Detect which cell encompasses the target text, then output its [x, y] center coordinate. 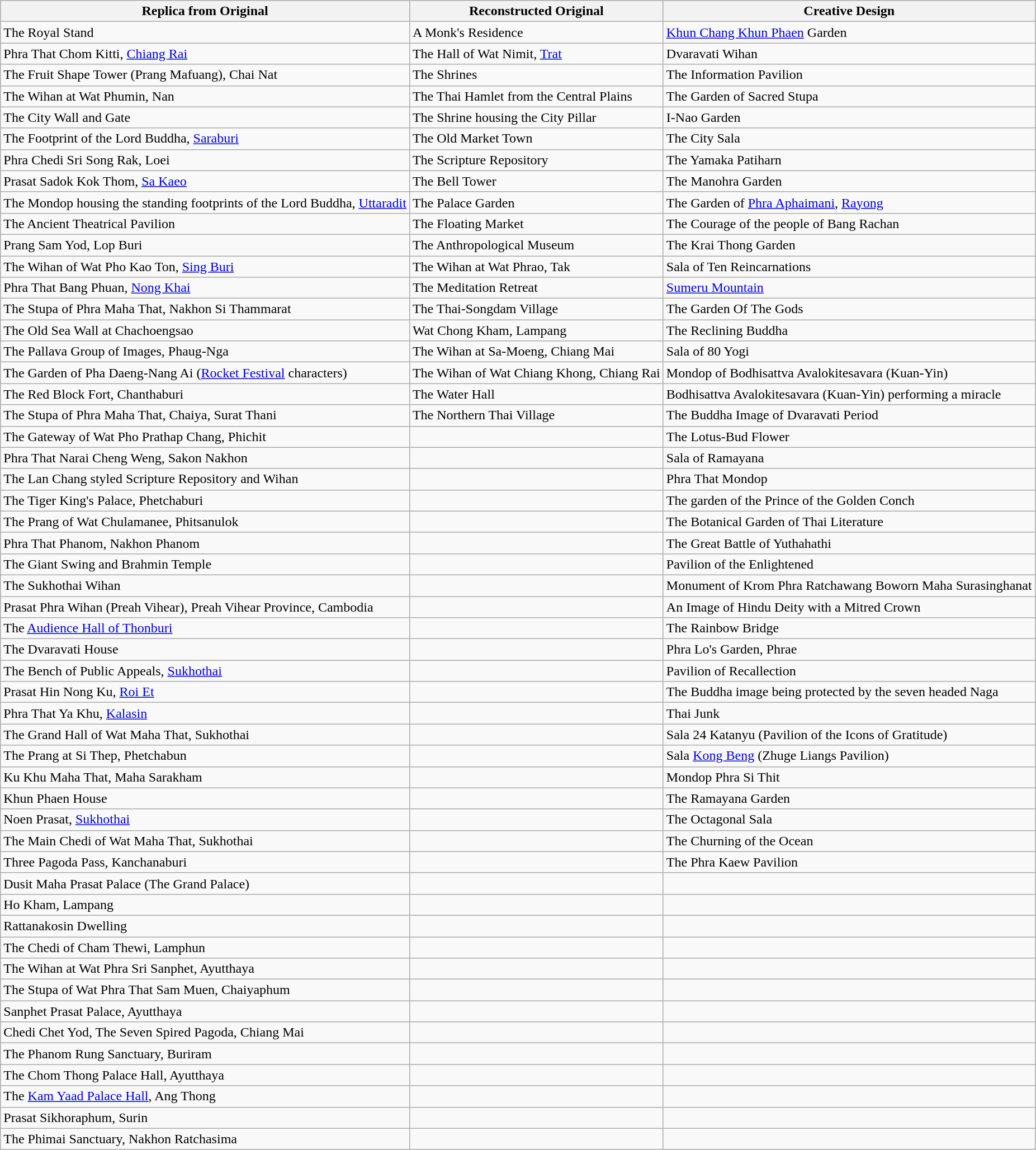
Rattanakosin Dwelling [205, 926]
The Phanom Rung Sanctuary, Buriram [205, 1054]
Prang Sam Yod, Lop Buri [205, 245]
The Scripture Repository [536, 160]
The Phra Kaew Pavilion [849, 862]
Monument of Krom Phra Ratchawang Boworn Maha Surasinghanat [849, 585]
The Fruit Shape Tower (Prang Mafuang), Chai Nat [205, 75]
Phra That Phanom, Nakhon Phanom [205, 543]
The Prang of Wat Chulamanee, Phitsanulok [205, 522]
Sala 24 Katanyu (Pavilion of the Icons of Gratitude) [849, 735]
The Tiger King's Palace, Phetchaburi [205, 500]
Phra That Mondop [849, 479]
Reconstructed Original [536, 11]
The Wihan of Wat Pho Kao Ton, Sing Buri [205, 267]
The Ramayana Garden [849, 798]
The Bench of Public Appeals, Sukhothai [205, 671]
Mondop Phra Si Thit [849, 777]
The Wihan at Wat Phrao, Tak [536, 267]
The garden of the Prince of the Golden Conch [849, 500]
The Shrines [536, 75]
Dvaravati Wihan [849, 54]
Sala of Ramayana [849, 458]
The Thai-Songdam Village [536, 309]
The Wihan at Wat Phra Sri Sanphet, Ayutthaya [205, 969]
Chedi Chet Yod, The Seven Spired Pagoda, Chiang Mai [205, 1033]
The Stupa of Phra Maha That, Chaiya, Surat Thani [205, 415]
Replica from Original [205, 11]
The Northern Thai Village [536, 415]
Sanphet Prasat Palace, Ayutthaya [205, 1011]
Prasat Phra Wihan (Preah Vihear), Preah Vihear Province, Cambodia [205, 607]
The Shrine housing the City Pillar [536, 117]
The Bell Tower [536, 181]
Phra That Chom Kitti, Chiang Rai [205, 54]
Ku Khu Maha That, Maha Sarakham [205, 777]
The City Wall and Gate [205, 117]
Pavilion of Recallection [849, 671]
Wat Chong Kham, Lampang [536, 330]
The Lan Chang styled Scripture Repository and Wihan [205, 479]
A Monk's Residence [536, 32]
Thai Junk [849, 713]
Sala of Ten Reincarnations [849, 267]
Pavilion of the Enlightened [849, 564]
The Anthropological Museum [536, 245]
The Rainbow Bridge [849, 628]
Khun Phaen House [205, 798]
The Manohra Garden [849, 181]
The Red Block Fort, Chanthaburi [205, 394]
The Audience Hall of Thonburi [205, 628]
The Mondop housing the standing footprints of the Lord Buddha, Uttaradit [205, 202]
The Thai Hamlet from the Central Plains [536, 96]
The Old Sea Wall at Chachoengsao [205, 330]
The Chedi of Cham Thewi, Lamphun [205, 948]
The Phimai Sanctuary, Nakhon Ratchasima [205, 1139]
The Gateway of Wat Pho Prathap Chang, Phichit [205, 437]
The Ancient Theatrical Pavilion [205, 224]
The Churning of the Ocean [849, 841]
The Grand Hall of Wat Maha That, Sukhothai [205, 735]
The Main Chedi of Wat Maha That, Sukhothai [205, 841]
The Water Hall [536, 394]
I-Nao Garden [849, 117]
The Meditation Retreat [536, 288]
The Wihan at Wat Phumin, Nan [205, 96]
The City Sala [849, 139]
The Garden of Sacred Stupa [849, 96]
The Dvaravati House [205, 650]
An Image of Hindu Deity with a Mitred Crown [849, 607]
Ho Kham, Lampang [205, 905]
Prasat Sikhoraphum, Surin [205, 1118]
Phra That Bang Phuan, Nong Khai [205, 288]
The Sukhothai Wihan [205, 585]
Noen Prasat, Sukhothai [205, 820]
The Giant Swing and Brahmin Temple [205, 564]
Three Pagoda Pass, Kanchanaburi [205, 862]
Phra That Ya Khu, Kalasin [205, 713]
Mondop of Bodhisattva Avalokitesavara (Kuan-Yin) [849, 373]
The Prang at Si Thep, Phetchabun [205, 756]
The Garden Of The Gods [849, 309]
Khun Chang Khun Phaen Garden [849, 32]
Sumeru Mountain [849, 288]
The Information Pavilion [849, 75]
The Palace Garden [536, 202]
The Floating Market [536, 224]
The Great Battle of Yuthahathi [849, 543]
The Kam Yaad Palace Hall, Ang Thong [205, 1096]
The Stupa of Phra Maha That, Nakhon Si Thammarat [205, 309]
The Courage of the people of Bang Rachan [849, 224]
The Footprint of the Lord Buddha, Saraburi [205, 139]
Bodhisattva Avalokitesavara (Kuan-Yin) performing a miracle [849, 394]
Sala Kong Beng (Zhuge Liangs Pavilion) [849, 756]
The Hall of Wat Nimit, Trat [536, 54]
The Buddha image being protected by the seven headed Naga [849, 692]
The Pallava Group of Images, Phaug-Nga [205, 352]
The Octagonal Sala [849, 820]
The Krai Thong Garden [849, 245]
The Garden of Pha Daeng-Nang Ai (Rocket Festival characters) [205, 373]
The Wihan of Wat Chiang Khong, Chiang Rai [536, 373]
The Reclining Buddha [849, 330]
Prasat Hin Nong Ku, Roi Et [205, 692]
The Chom Thong Palace Hall, Ayutthaya [205, 1075]
The Garden of Phra Aphaimani, Rayong [849, 202]
Phra Chedi Sri Song Rak, Loei [205, 160]
The Wihan at Sa-Moeng, Chiang Mai [536, 352]
Sala of 80 Yogi [849, 352]
The Old Market Town [536, 139]
The Botanical Garden of Thai Literature [849, 522]
Prasat Sadok Kok Thom, Sa Kaeo [205, 181]
The Stupa of Wat Phra That Sam Muen, Chaiyaphum [205, 990]
The Yamaka Patiharn [849, 160]
Phra That Narai Cheng Weng, Sakon Nakhon [205, 458]
The Lotus-Bud Flower [849, 437]
Phra Lo's Garden, Phrae [849, 650]
The Royal Stand [205, 32]
Creative Design [849, 11]
The Buddha Image of Dvaravati Period [849, 415]
Dusit Maha Prasat Palace (The Grand Palace) [205, 883]
